Search for the cell housing the specified text and yield its [x, y] center coordinate. 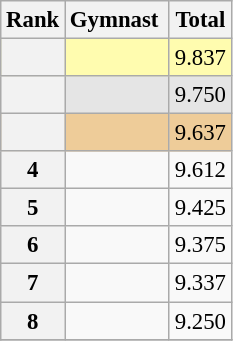
8 [33, 321]
4 [33, 170]
9.837 [200, 58]
5 [33, 208]
9.250 [200, 321]
Total [200, 20]
9.612 [200, 170]
9.337 [200, 283]
Gymnast [118, 20]
Rank [33, 20]
7 [33, 283]
9.637 [200, 133]
9.425 [200, 208]
9.750 [200, 95]
9.375 [200, 245]
6 [33, 245]
